From the cell containing the given text, extract its center point as (X, Y) coordinate. 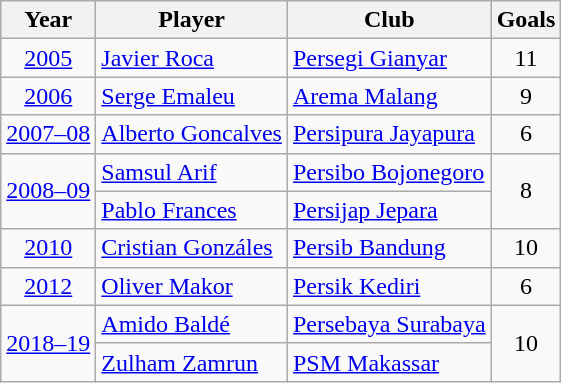
2007–08 (48, 134)
Oliver Makor (192, 286)
PSM Makassar (389, 362)
2008–09 (48, 191)
Persik Kediri (389, 286)
Zulham Zamrun (192, 362)
Alberto Goncalves (192, 134)
Persijap Jepara (389, 210)
Persegi Gianyar (389, 58)
8 (526, 191)
2018–19 (48, 343)
Amido Baldé (192, 324)
2005 (48, 58)
Persebaya Surabaya (389, 324)
Arema Malang (389, 96)
Persipura Jayapura (389, 134)
9 (526, 96)
2010 (48, 248)
Javier Roca (192, 58)
Goals (526, 20)
Year (48, 20)
2006 (48, 96)
Persibo Bojonegoro (389, 172)
Player (192, 20)
Club (389, 20)
11 (526, 58)
Cristian Gonzáles (192, 248)
Samsul Arif (192, 172)
2012 (48, 286)
Serge Emaleu (192, 96)
Pablo Frances (192, 210)
Persib Bandung (389, 248)
